Return the [X, Y] coordinate for the center point of the cell that contains the specified text.  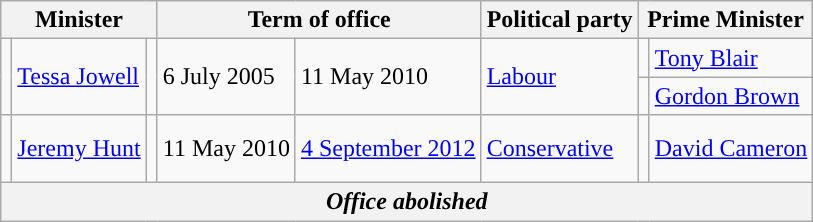
6 July 2005 [226, 77]
Political party [560, 20]
Prime Minister [726, 20]
Gordon Brown [731, 96]
Minister [79, 20]
Tony Blair [731, 58]
Office abolished [407, 201]
David Cameron [731, 149]
Jeremy Hunt [79, 149]
Term of office [319, 20]
Labour [560, 77]
Tessa Jowell [79, 77]
4 September 2012 [388, 149]
Conservative [560, 149]
